Extract the (X, Y) coordinate from the center of the cell holding the provided text.  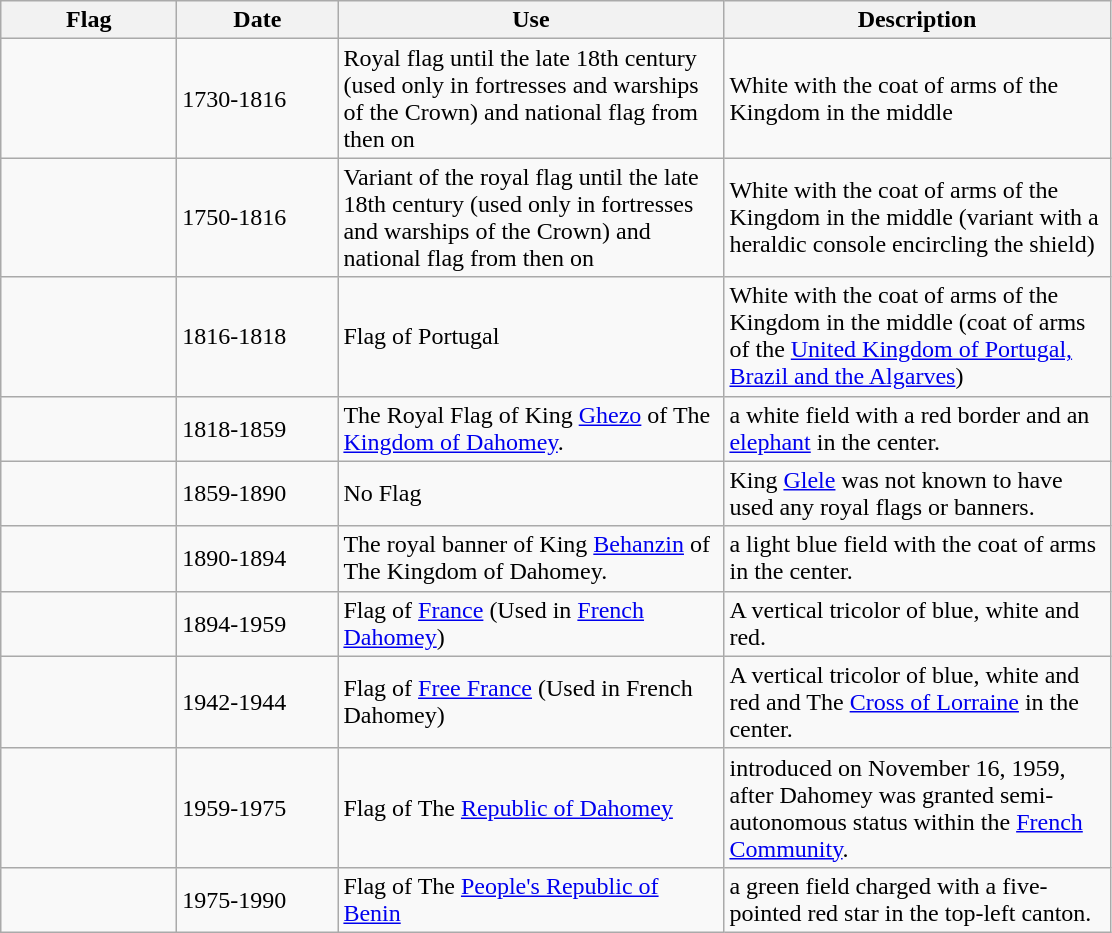
White with the coat of arms of the Kingdom in the middle (917, 98)
1750-1816 (258, 218)
Date (258, 20)
1942-1944 (258, 702)
The royal banner of King Behanzin of The Kingdom of Dahomey. (531, 558)
The Royal Flag of King Ghezo of The Kingdom of Dahomey. (531, 428)
1730-1816 (258, 98)
1894-1959 (258, 624)
White with the coat of arms of the Kingdom in the middle (variant with a heraldic console encircling the shield) (917, 218)
Flag of France (Used in French Dahomey) (531, 624)
a white field with a red border and an elephant in the center. (917, 428)
No Flag (531, 494)
Flag of Free France (Used in French Dahomey) (531, 702)
King Glele was not known to have used any royal flags or banners. (917, 494)
A vertical tricolor of blue, white and red and The Cross of Lorraine in the center. (917, 702)
1890-1894 (258, 558)
Flag of Portugal (531, 336)
A vertical tricolor of blue, white and red. (917, 624)
1818-1859 (258, 428)
1959-1975 (258, 808)
Flag of The People's Republic of Benin (531, 900)
Description (917, 20)
Flag (89, 20)
a light blue field with the coat of arms in the center. (917, 558)
introduced on November 16, 1959, after Dahomey was granted semi-autonomous status within the French Community. (917, 808)
Variant of the royal flag until the late 18th century (used only in fortresses and warships of the Crown) and national flag from then on (531, 218)
White with the coat of arms of the Kingdom in the middle (coat of arms of the United Kingdom of Portugal, Brazil and the Algarves) (917, 336)
Flag of The Republic of Dahomey (531, 808)
1816-1818 (258, 336)
1975-1990 (258, 900)
Use (531, 20)
a green field charged with a five-pointed red star in the top-left canton. (917, 900)
Royal flag until the late 18th century (used only in fortresses and warships of the Crown) and national flag from then on (531, 98)
1859-1890 (258, 494)
